Return the [X, Y] coordinate for the center point of the cell that contains the specified text.  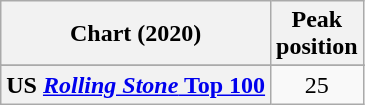
Peakposition [317, 34]
Chart (2020) [136, 34]
25 [317, 85]
US Rolling Stone Top 100 [136, 85]
